Scan for the cell matching the given text and deliver its (x, y) coordinate at center. 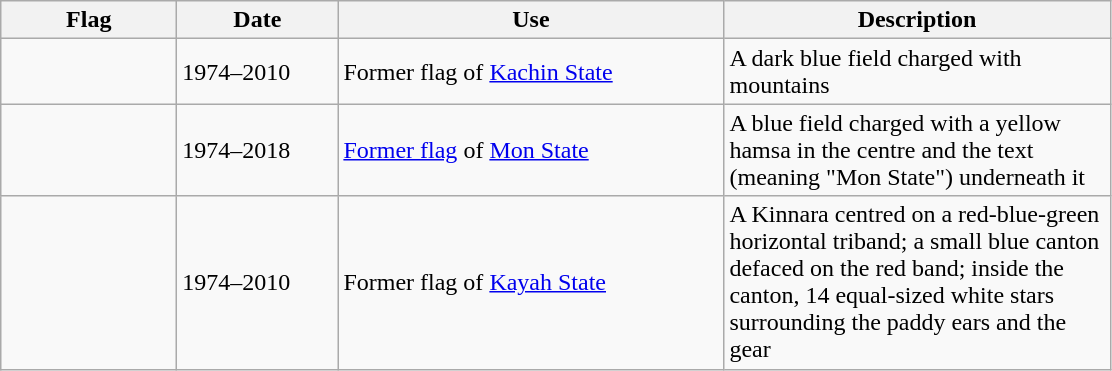
Former flag of Kayah State (531, 282)
Former flag of Kachin State (531, 72)
Flag (89, 20)
A dark blue field charged with mountains (917, 72)
Description (917, 20)
Use (531, 20)
A blue field charged with a yellow hamsa in the centre and the text (meaning "Mon State") underneath it (917, 150)
Former flag of Mon State (531, 150)
Date (258, 20)
1974–2018 (258, 150)
